Provide the (x, y) coordinate of the cell's center where the given text is located.  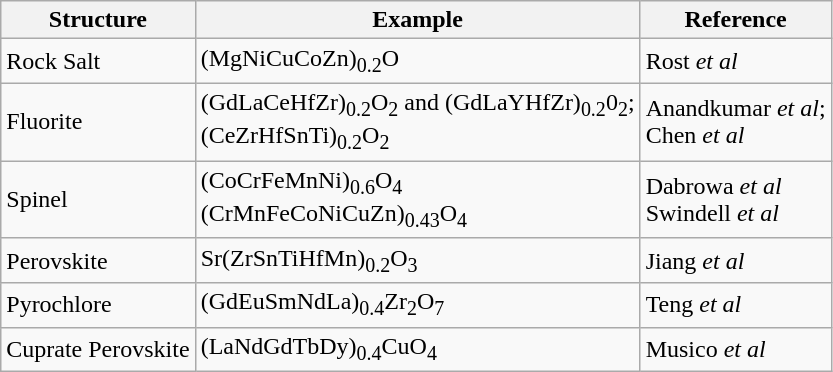
Example (418, 20)
Structure (98, 20)
Sr(ZrSnTiHfMn)0.2O3 (418, 260)
(CoCrFeMnNi)0.6O4(CrMnFeCoNiCuZn)0.43O4 (418, 200)
Rock Salt (98, 61)
Fluorite (98, 122)
Spinel (98, 200)
Anandkumar et al;Chen et al (736, 122)
(GdEuSmNdLa)0.4Zr2O7 (418, 305)
Jiang et al (736, 260)
Reference (736, 20)
Musico et al (736, 349)
(GdLaCeHfZr)0.2O2 and (GdLaYHfZr)0.202;(CeZrHfSnTi)0.2O2 (418, 122)
Teng et al (736, 305)
Pyrochlore (98, 305)
Cuprate Perovskite (98, 349)
Rost et al (736, 61)
Dabrowa et alSwindell et al (736, 200)
(LaNdGdTbDy)0.4CuO4 (418, 349)
(MgNiCuCoZn)0.2O (418, 61)
Perovskite (98, 260)
